Pinpoint the cell where the given text exists, returning its [X, Y] midpoint coordinate. 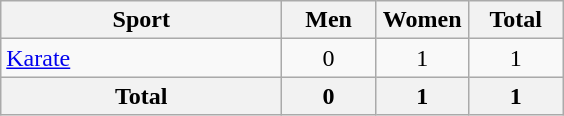
Sport [142, 20]
Men [329, 20]
Women [422, 20]
Karate [142, 58]
